Find where the given text appears and provide that cell's center as (X, Y) coordinate. 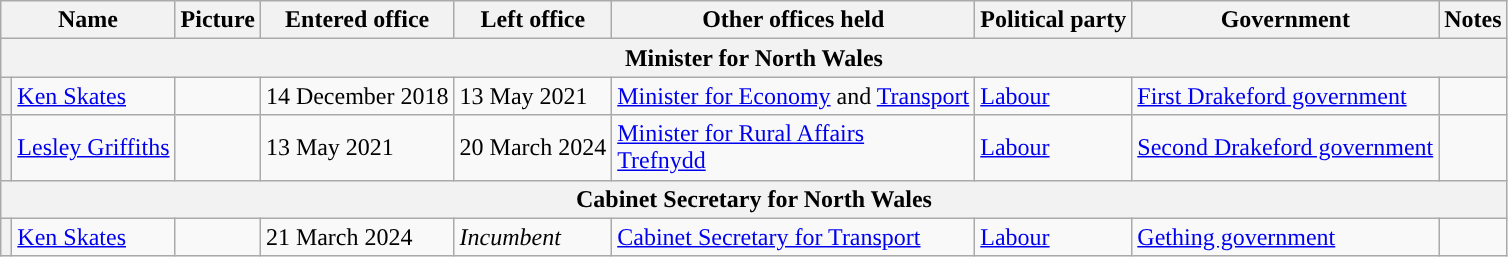
20 March 2024 (533, 148)
Name (88, 20)
Left office (533, 20)
Minister for Rural AffairsTrefnydd (794, 148)
Cabinet Secretary for North Wales (754, 199)
Entered office (357, 20)
Other offices held (794, 20)
Government (1286, 20)
Political party (1054, 20)
Incumbent (533, 237)
Minister for Economy and Transport (794, 96)
21 March 2024 (357, 237)
14 December 2018 (357, 96)
Picture (218, 20)
Notes (1473, 20)
Second Drakeford government (1286, 148)
Cabinet Secretary for Transport (794, 237)
First Drakeford government (1286, 96)
Gething government (1286, 237)
Minister for North Wales (754, 58)
Lesley Griffiths (94, 148)
